Find where the given text appears and provide that cell's center as (X, Y) coordinate. 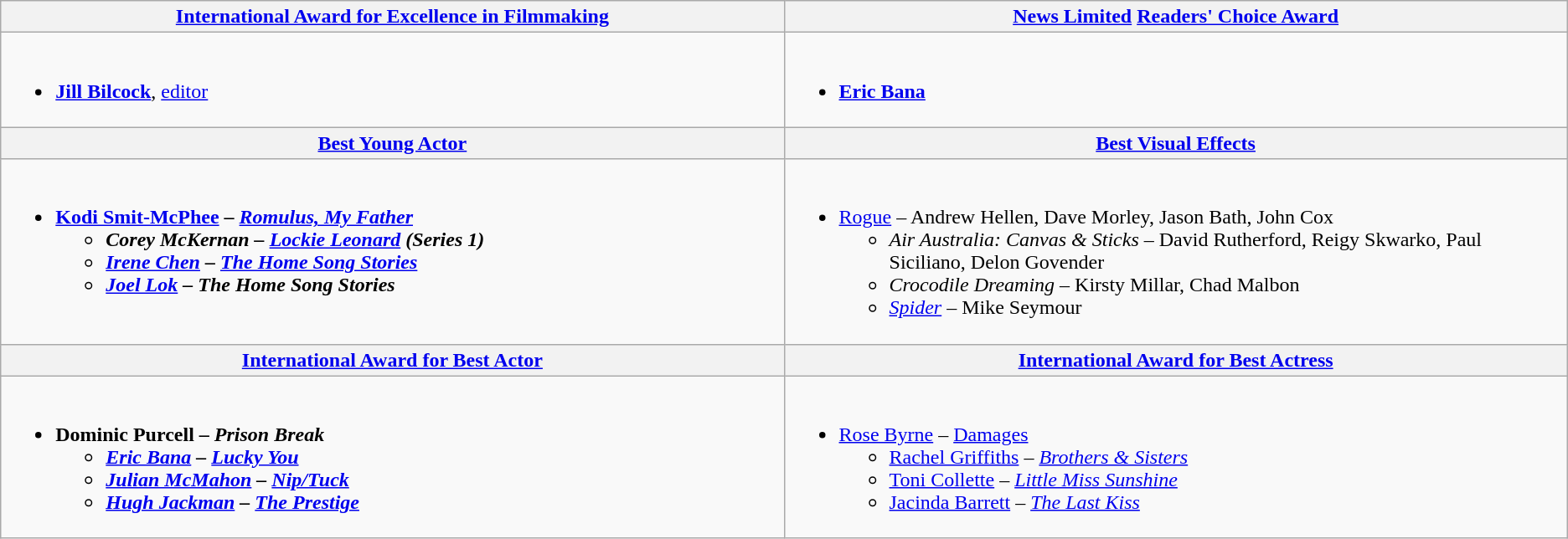
Best Visual Effects (1176, 143)
Dominic Purcell – Prison BreakEric Bana – Lucky YouJulian McMahon – Nip/TuckHugh Jackman – The Prestige (392, 457)
International Award for Best Actor (392, 360)
Best Young Actor (392, 143)
International Award for Excellence in Filmmaking (392, 17)
Jill Bilcock, editor (392, 80)
International Award for Best Actress (1176, 360)
News Limited Readers' Choice Award (1176, 17)
Kodi Smit-McPhee – Romulus, My FatherCorey McKernan – Lockie Leonard (Series 1)Irene Chen – The Home Song StoriesJoel Lok – The Home Song Stories (392, 251)
Rose Byrne – DamagesRachel Griffiths – Brothers & SistersToni Collette – Little Miss SunshineJacinda Barrett – The Last Kiss (1176, 457)
Eric Bana (1176, 80)
